Locate the cell with the specified text and output its (x, y) center coordinate. 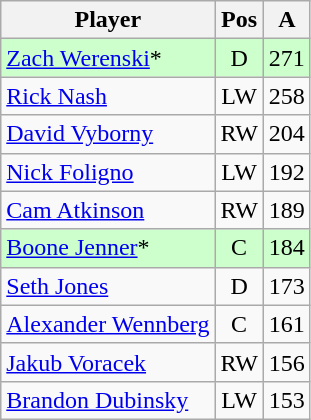
204 (286, 134)
271 (286, 58)
153 (286, 400)
Jakub Voracek (108, 362)
Brandon Dubinsky (108, 400)
A (286, 20)
Zach Werenski* (108, 58)
258 (286, 96)
Cam Atkinson (108, 210)
Pos (239, 20)
173 (286, 286)
Seth Jones (108, 286)
Boone Jenner* (108, 248)
Rick Nash (108, 96)
Nick Foligno (108, 172)
David Vyborny (108, 134)
161 (286, 324)
Player (108, 20)
156 (286, 362)
184 (286, 248)
192 (286, 172)
Alexander Wennberg (108, 324)
189 (286, 210)
